Provide the (x, y) coordinate of the cell's center where the given text is located.  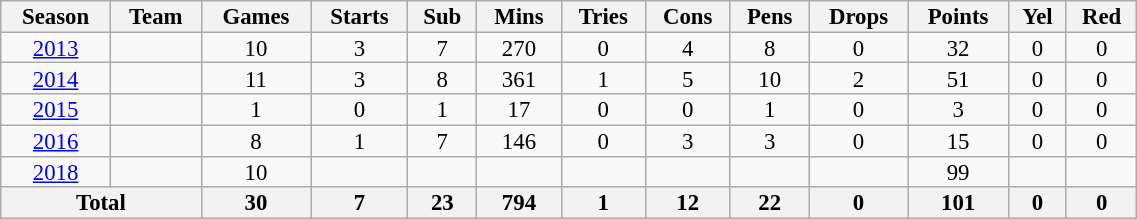
101 (958, 204)
146 (520, 140)
99 (958, 172)
51 (958, 78)
30 (256, 204)
Mins (520, 16)
5 (688, 78)
Drops (858, 16)
Points (958, 16)
2015 (56, 110)
12 (688, 204)
2014 (56, 78)
Red (1101, 16)
Starts (360, 16)
270 (520, 48)
Pens (770, 16)
11 (256, 78)
2018 (56, 172)
Cons (688, 16)
794 (520, 204)
Total (101, 204)
17 (520, 110)
2013 (56, 48)
22 (770, 204)
Team (156, 16)
361 (520, 78)
15 (958, 140)
Season (56, 16)
32 (958, 48)
2 (858, 78)
Tries (603, 16)
Yel (1037, 16)
Sub (442, 16)
4 (688, 48)
Games (256, 16)
23 (442, 204)
2016 (56, 140)
